Output the [X, Y] coordinate of the center of the cell containing the given text.  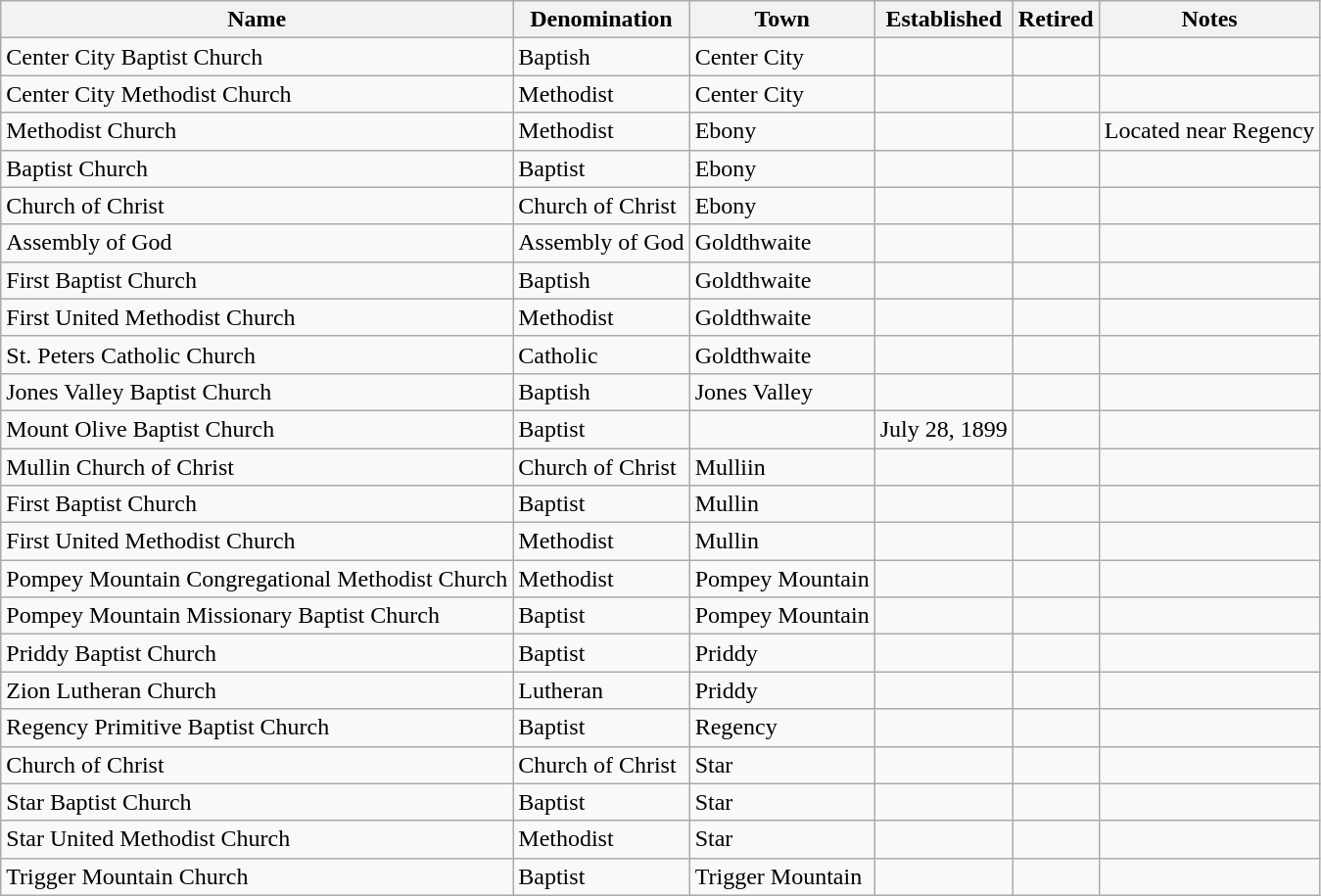
Retired [1056, 20]
Center City Baptist Church [257, 57]
Located near Regency [1209, 131]
St. Peters Catholic Church [257, 354]
Denomination [601, 20]
Zion Lutheran Church [257, 690]
Trigger Mountain Church [257, 876]
Regency [781, 728]
Notes [1209, 20]
Town [781, 20]
Pompey Mountain Congregational Methodist Church [257, 579]
Mulliin [781, 467]
Pompey Mountain Missionary Baptist Church [257, 616]
Mullin Church of Christ [257, 467]
Regency Primitive Baptist Church [257, 728]
Trigger Mountain [781, 876]
Name [257, 20]
Jones Valley [781, 392]
Catholic [601, 354]
Star United Methodist Church [257, 839]
Priddy Baptist Church [257, 653]
Mount Olive Baptist Church [257, 429]
Center City Methodist Church [257, 94]
Methodist Church [257, 131]
Established [944, 20]
Star Baptist Church [257, 802]
July 28, 1899 [944, 429]
Lutheran [601, 690]
Jones Valley Baptist Church [257, 392]
Baptist Church [257, 168]
